Detect which cell encompasses the target text, then output its (X, Y) center coordinate. 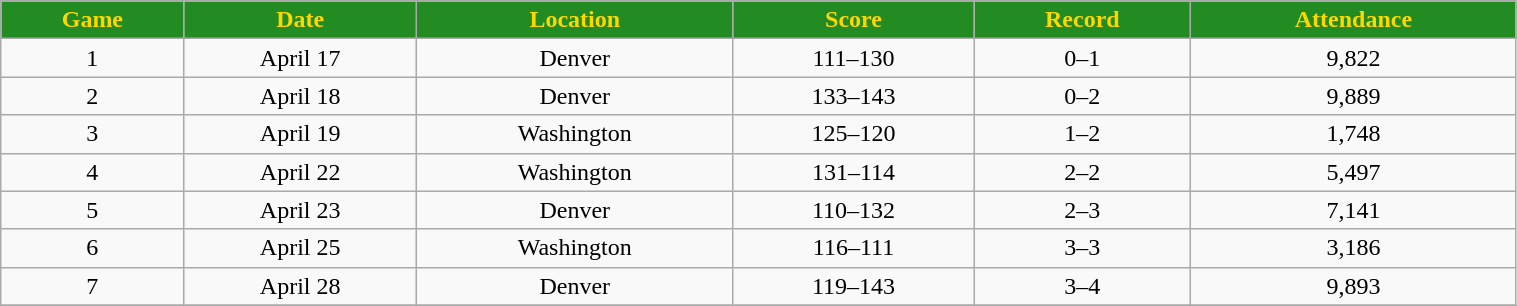
5,497 (1354, 172)
119–143 (854, 286)
2 (92, 96)
1 (92, 58)
Record (1082, 20)
0–2 (1082, 96)
9,822 (1354, 58)
131–114 (854, 172)
111–130 (854, 58)
April 25 (300, 248)
3,186 (1354, 248)
April 23 (300, 210)
3–4 (1082, 286)
6 (92, 248)
4 (92, 172)
9,893 (1354, 286)
Game (92, 20)
7 (92, 286)
April 19 (300, 134)
April 17 (300, 58)
0–1 (1082, 58)
2–2 (1082, 172)
3 (92, 134)
3–3 (1082, 248)
Attendance (1354, 20)
5 (92, 210)
April 18 (300, 96)
9,889 (1354, 96)
110–132 (854, 210)
7,141 (1354, 210)
Location (574, 20)
1–2 (1082, 134)
1,748 (1354, 134)
April 22 (300, 172)
125–120 (854, 134)
Date (300, 20)
116–111 (854, 248)
Score (854, 20)
133–143 (854, 96)
2–3 (1082, 210)
April 28 (300, 286)
